Locate the cell with the specified text and output its (X, Y) center coordinate. 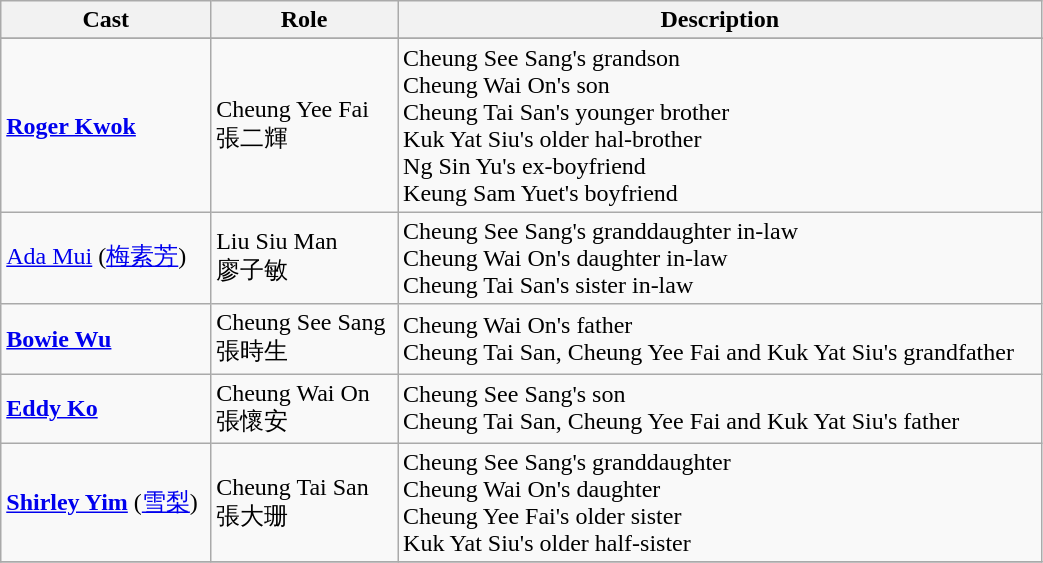
Cheung Wai On's fatherCheung Tai San, Cheung Yee Fai and Kuk Yat Siu's grandfather (720, 339)
Shirley Yim (雪梨) (106, 502)
Eddy Ko (106, 409)
Description (720, 20)
Ada Mui (梅素芳) (106, 258)
Role (304, 20)
Cheung See Sang's sonCheung Tai San, Cheung Yee Fai and Kuk Yat Siu's father (720, 409)
Cheung Yee Fai張二輝 (304, 126)
Liu Siu Man廖子敏 (304, 258)
Cheung See Sang's granddaughterCheung Wai On's daughterCheung Yee Fai's older sisterKuk Yat Siu's older half-sister (720, 502)
Roger Kwok (106, 126)
Bowie Wu (106, 339)
Cast (106, 20)
Cheung Wai On張懷安 (304, 409)
Cheung Tai San張大珊 (304, 502)
Cheung See Sang's granddaughter in-lawCheung Wai On's daughter in-lawCheung Tai San's sister in-law (720, 258)
Cheung See Sang張時生 (304, 339)
